Identify which cell holds the provided text, then report its (X, Y) central coordinate. 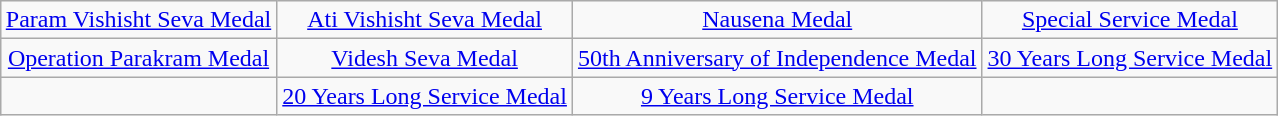
Nausena Medal (777, 20)
9 Years Long Service Medal (777, 96)
30 Years Long Service Medal (1130, 58)
Ati Vishisht Seva Medal (425, 20)
50th Anniversary of Independence Medal (777, 58)
Special Service Medal (1130, 20)
Videsh Seva Medal (425, 58)
20 Years Long Service Medal (425, 96)
Param Vishisht Seva Medal (138, 20)
Operation Parakram Medal (138, 58)
